Extract the (X, Y) coordinate from the center of the cell holding the provided text.  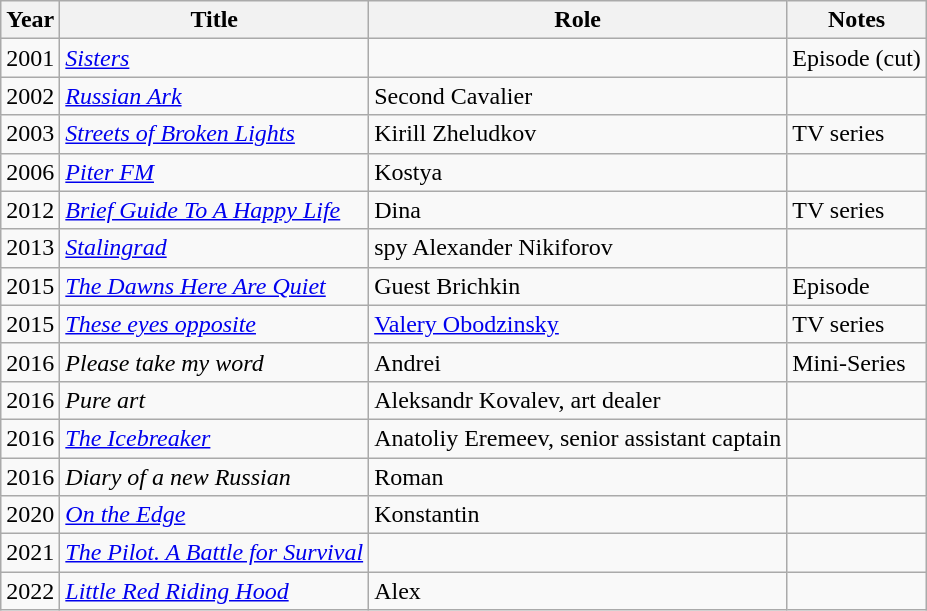
The Pilot. A Battle for Survival (214, 553)
These eyes opposite (214, 324)
Please take my word (214, 362)
Piter FM (214, 172)
Anatoliy Eremeev, senior assistant captain (578, 438)
2012 (30, 210)
Aleksandr Kovalev, art dealer (578, 400)
Andrei (578, 362)
Notes (857, 20)
Kostya (578, 172)
Mini-Series (857, 362)
Konstantin (578, 515)
Guest Brichkin (578, 286)
Dina (578, 210)
Streets of Broken Lights (214, 134)
2003 (30, 134)
Little Red Riding Hood (214, 591)
2020 (30, 515)
Pure art (214, 400)
Stalingrad (214, 248)
Roman (578, 477)
Episode (857, 286)
spy Alexander Nikiforov (578, 248)
Valery Obodzinsky (578, 324)
2006 (30, 172)
2013 (30, 248)
Second Cavalier (578, 96)
Episode (cut) (857, 58)
The Dawns Here Are Quiet (214, 286)
2002 (30, 96)
2022 (30, 591)
Brief Guide To A Happy Life (214, 210)
Russian Ark (214, 96)
Role (578, 20)
Alex (578, 591)
The Icebreaker (214, 438)
2001 (30, 58)
Title (214, 20)
Year (30, 20)
Kirill Zheludkov (578, 134)
2021 (30, 553)
On the Edge (214, 515)
Diary of a new Russian (214, 477)
Sisters (214, 58)
